Provide the [x, y] coordinate of the cell's center where the given text is located.  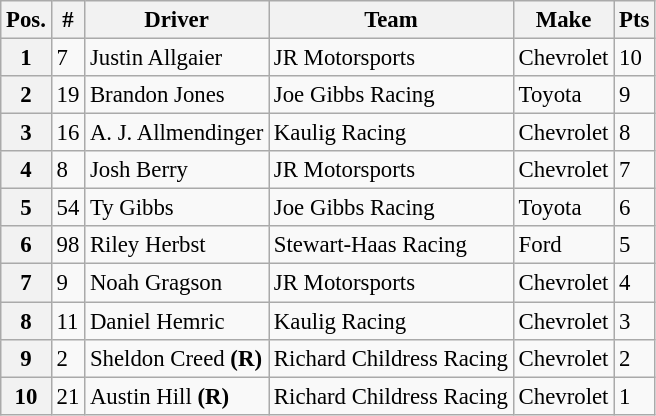
54 [68, 208]
16 [68, 133]
Ford [563, 245]
Stewart-Haas Racing [392, 245]
Driver [177, 20]
98 [68, 245]
# [68, 20]
Austin Hill (R) [177, 396]
Josh Berry [177, 170]
Pos. [26, 20]
Riley Herbst [177, 245]
19 [68, 95]
Noah Gragson [177, 283]
Daniel Hemric [177, 321]
21 [68, 396]
Pts [634, 20]
A. J. Allmendinger [177, 133]
Brandon Jones [177, 95]
Team [392, 20]
11 [68, 321]
Sheldon Creed (R) [177, 358]
Justin Allgaier [177, 58]
Ty Gibbs [177, 208]
Make [563, 20]
